Extract the [x, y] coordinate from the center of the cell holding the provided text.  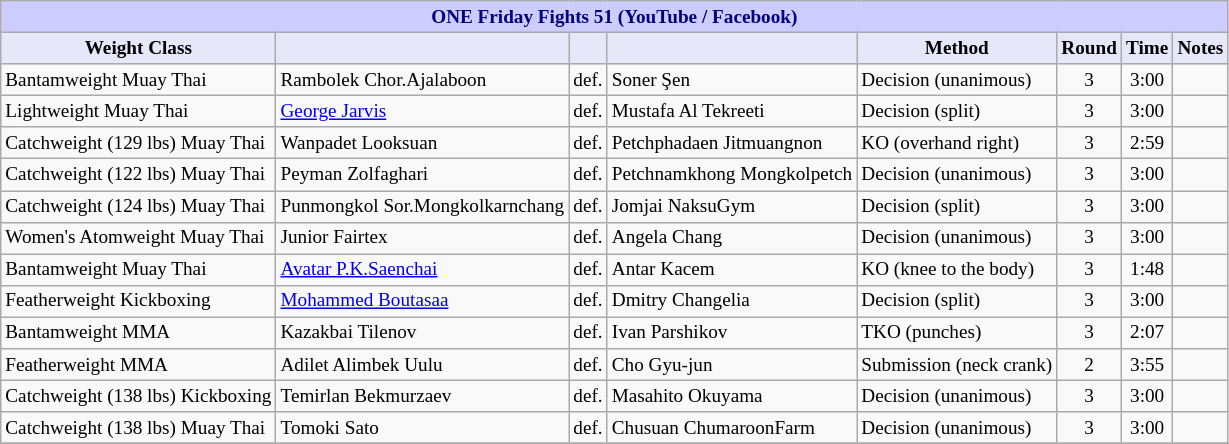
Ivan Parshikov [732, 333]
2:07 [1146, 333]
2 [1090, 365]
Temirlan Bekmurzaev [422, 396]
Featherweight MMA [138, 365]
KO (knee to the body) [957, 270]
Mohammed Boutasaa [422, 301]
Chusuan ChumaroonFarm [732, 428]
Lightweight Muay Thai [138, 111]
KO (overhand right) [957, 143]
Soner Şen [732, 80]
Rambolek Chor.Ajalaboon [422, 80]
Avatar P.K.Saenchai [422, 270]
Notes [1200, 48]
Round [1090, 48]
2:59 [1146, 143]
Petchnamkhong Mongkolpetch [732, 175]
Catchweight (122 lbs) Muay Thai [138, 175]
Kazakbai Tilenov [422, 333]
Jomjai NaksuGym [732, 206]
Bantamweight MMA [138, 333]
Method [957, 48]
Masahito Okuyama [732, 396]
Adilet Alimbek Uulu [422, 365]
Catchweight (138 lbs) Muay Thai [138, 428]
Dmitry Changelia [732, 301]
3:55 [1146, 365]
ONE Friday Fights 51 (YouTube / Facebook) [614, 17]
Catchweight (124 lbs) Muay Thai [138, 206]
Mustafa Al Tekreeti [732, 111]
Weight Class [138, 48]
Peyman Zolfaghari [422, 175]
Featherweight Kickboxing [138, 301]
Catchweight (129 lbs) Muay Thai [138, 143]
Petchphadaen Jitmuangnon [732, 143]
1:48 [1146, 270]
Catchweight (138 lbs) Kickboxing [138, 396]
Antar Kacem [732, 270]
Punmongkol Sor.Mongkolkarnchang [422, 206]
Wanpadet Looksuan [422, 143]
TKO (punches) [957, 333]
Submission (neck crank) [957, 365]
Angela Chang [732, 238]
Tomoki Sato [422, 428]
Cho Gyu-jun [732, 365]
George Jarvis [422, 111]
Women's Atomweight Muay Thai [138, 238]
Junior Fairtex [422, 238]
Time [1146, 48]
